Extract the (x, y) coordinate from the center of the cell holding the provided text.  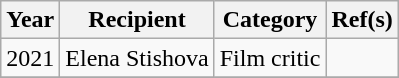
Ref(s) (362, 20)
Category (270, 20)
Year (30, 20)
Elena Stishova (137, 58)
Recipient (137, 20)
Film critic (270, 58)
2021 (30, 58)
